For the text-containing cell, return its midpoint in (x, y) coordinate format. 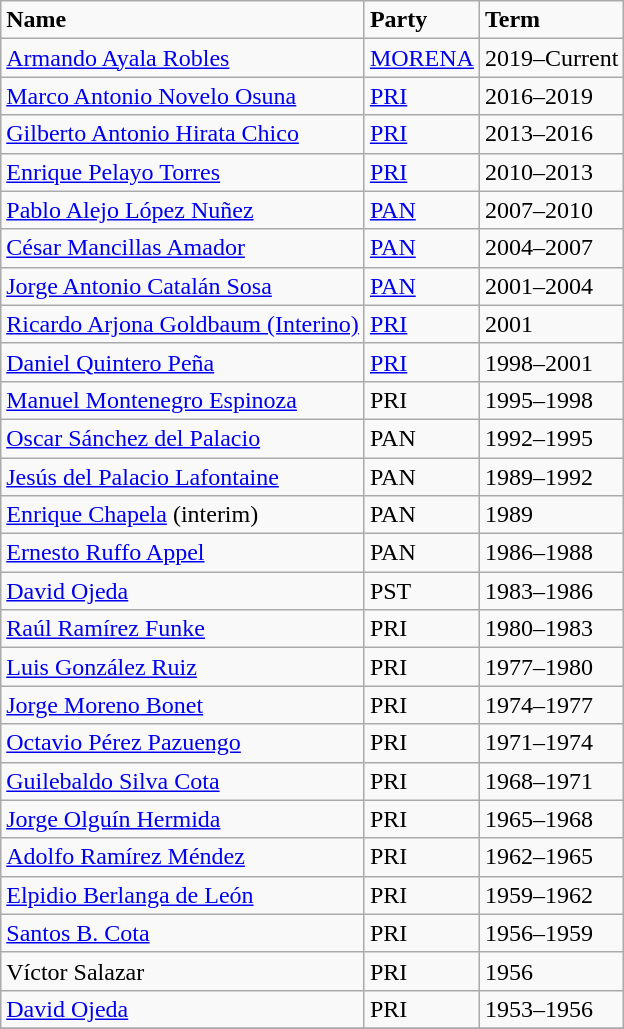
Guilebaldo Silva Cota (183, 781)
1956 (551, 971)
2019–Current (551, 58)
1965–1968 (551, 819)
1956–1959 (551, 933)
Pablo Alejo López Nuñez (183, 210)
2010–2013 (551, 172)
1971–1974 (551, 743)
Santos B. Cota (183, 933)
MORENA (422, 58)
1977–1980 (551, 667)
Enrique Chapela (interim) (183, 515)
Jorge Antonio Catalán Sosa (183, 286)
2001 (551, 324)
1989 (551, 515)
Term (551, 20)
1989–1992 (551, 477)
Jorge Olguín Hermida (183, 819)
1953–1956 (551, 1009)
1974–1977 (551, 705)
1998–2001 (551, 362)
Elpidio Berlanga de León (183, 895)
Ernesto Ruffo Appel (183, 553)
Party (422, 20)
César Mancillas Amador (183, 248)
Enrique Pelayo Torres (183, 172)
Daniel Quintero Peña (183, 362)
2004–2007 (551, 248)
Luis González Ruiz (183, 667)
Jorge Moreno Bonet (183, 705)
Raúl Ramírez Funke (183, 629)
Ricardo Arjona Goldbaum (Interino) (183, 324)
Oscar Sánchez del Palacio (183, 438)
1959–1962 (551, 895)
Víctor Salazar (183, 971)
2007–2010 (551, 210)
1992–1995 (551, 438)
Octavio Pérez Pazuengo (183, 743)
1968–1971 (551, 781)
Jesús del Palacio Lafontaine (183, 477)
Armando Ayala Robles (183, 58)
Gilberto Antonio Hirata Chico (183, 134)
Manuel Montenegro Espinoza (183, 400)
Marco Antonio Novelo Osuna (183, 96)
1962–1965 (551, 857)
1980–1983 (551, 629)
Name (183, 20)
PST (422, 591)
2016–2019 (551, 96)
2013–2016 (551, 134)
2001–2004 (551, 286)
1986–1988 (551, 553)
1995–1998 (551, 400)
Adolfo Ramírez Méndez (183, 857)
1983–1986 (551, 591)
